Detect which cell encompasses the target text, then output its (X, Y) center coordinate. 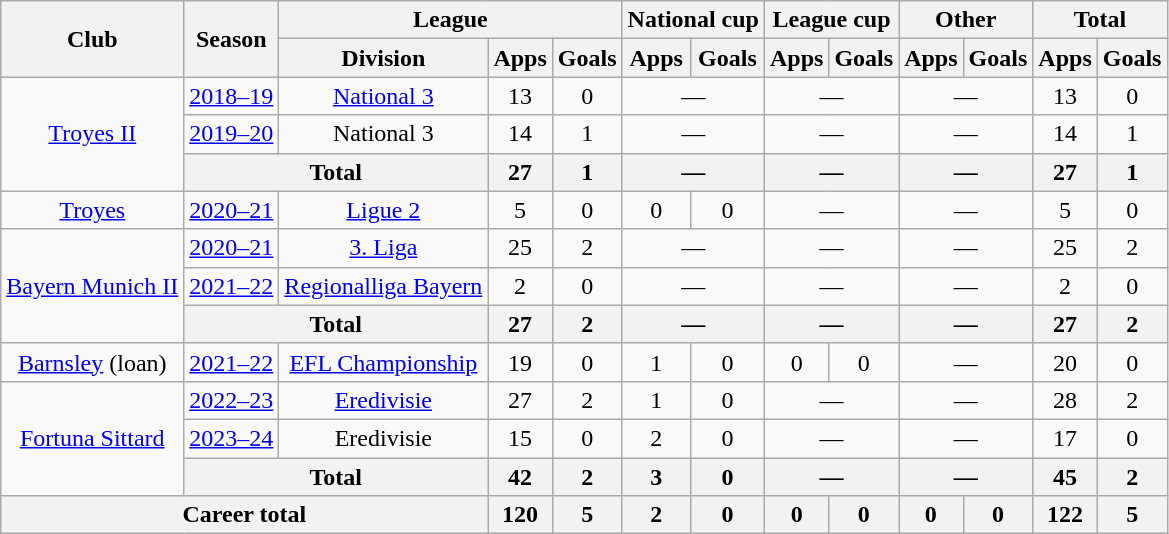
League (450, 20)
17 (1065, 438)
120 (520, 515)
Other (966, 20)
2022–23 (232, 400)
Fortuna Sittard (92, 438)
Career total (244, 515)
Barnsley (loan) (92, 362)
Season (232, 39)
45 (1065, 477)
2019–20 (232, 134)
2018–19 (232, 96)
20 (1065, 362)
3. Liga (384, 248)
EFL Championship (384, 362)
Ligue 2 (384, 210)
28 (1065, 400)
Division (384, 58)
Regionalliga Bayern (384, 286)
3 (656, 477)
Club (92, 39)
Bayern Munich II (92, 286)
42 (520, 477)
National cup (693, 20)
League cup (831, 20)
19 (520, 362)
Troyes (92, 210)
Troyes II (92, 134)
122 (1065, 515)
15 (520, 438)
2023–24 (232, 438)
